Pinpoint the cell where the given text exists, returning its (x, y) midpoint coordinate. 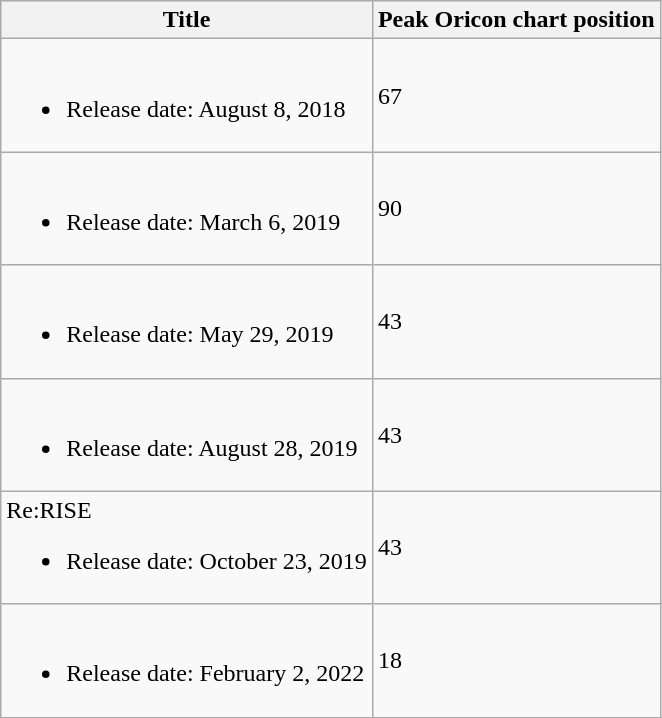
Peak Oricon chart position (516, 20)
Release date: August 8, 2018 (187, 96)
Title (187, 20)
Re:RISERelease date: October 23, 2019 (187, 548)
67 (516, 96)
Release date: February 2, 2022 (187, 660)
Release date: May 29, 2019 (187, 322)
18 (516, 660)
Release date: August 28, 2019 (187, 434)
90 (516, 208)
Release date: March 6, 2019 (187, 208)
